Locate the cell with the specified text and output its [X, Y] center coordinate. 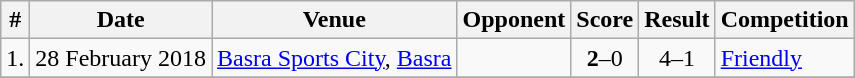
Basra Sports City, Basra [335, 58]
Opponent [514, 20]
4–1 [677, 58]
Venue [335, 20]
28 February 2018 [121, 58]
Friendly [784, 58]
2–0 [605, 58]
1. [16, 58]
Score [605, 20]
Result [677, 20]
Competition [784, 20]
# [16, 20]
Date [121, 20]
